Output the (x, y) coordinate of the center of the cell containing the given text.  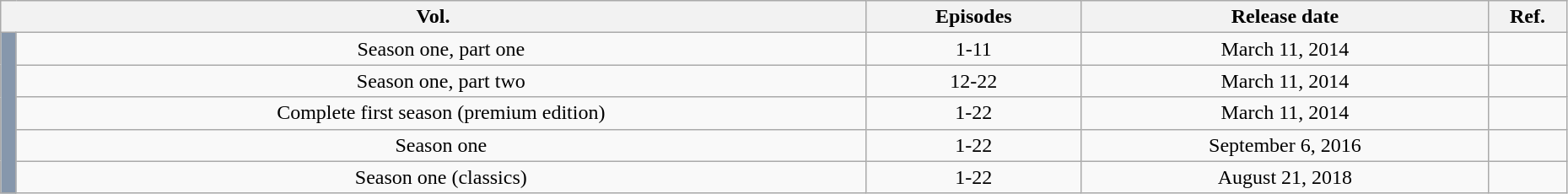
Season one, part two (440, 81)
Episodes (973, 17)
Season one, part one (440, 49)
Ref. (1528, 17)
September 6, 2016 (1285, 145)
1-11 (973, 49)
Vol. (434, 17)
Season one (440, 145)
Season one (classics) (440, 177)
Complete first season (premium edition) (440, 113)
August 21, 2018 (1285, 177)
12-22 (973, 81)
Release date (1285, 17)
